Search for the cell housing the specified text and yield its [x, y] center coordinate. 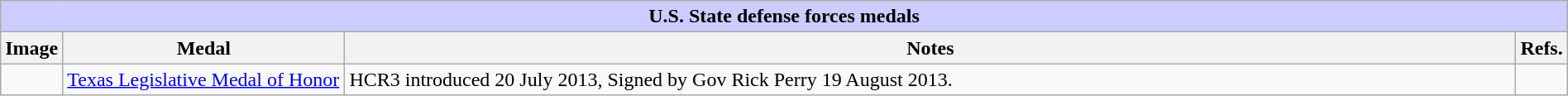
Medal [203, 48]
Refs. [1542, 48]
Image [31, 48]
U.S. State defense forces medals [784, 17]
Notes [930, 48]
Texas Legislative Medal of Honor [203, 79]
HCR3 introduced 20 July 2013, Signed by Gov Rick Perry 19 August 2013. [930, 79]
